For the text-containing cell, return its midpoint in [X, Y] coordinate format. 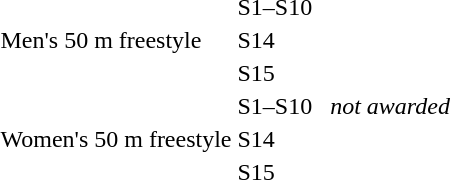
S1–S10 [275, 106]
S15 [275, 73]
